Search for the cell housing the specified text and yield its (X, Y) center coordinate. 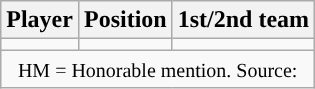
Player (40, 20)
1st/2nd team (243, 20)
Position (125, 20)
HM = Honorable mention. Source: (158, 69)
